Pinpoint the cell where the given text exists, returning its [x, y] midpoint coordinate. 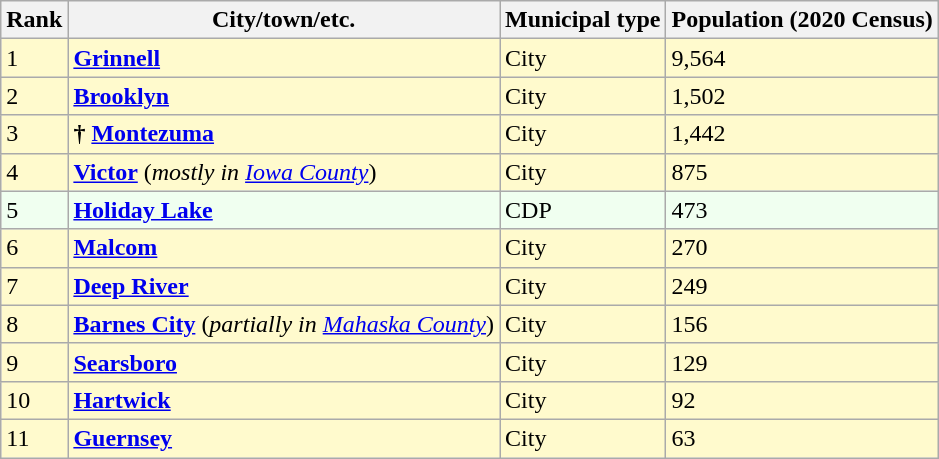
5 [34, 210]
† Montezuma [284, 134]
7 [34, 286]
3 [34, 134]
Hartwick [284, 400]
156 [802, 324]
Barnes City (partially in Mahaska County) [284, 324]
Municipal type [583, 20]
270 [802, 248]
92 [802, 400]
4 [34, 172]
Population (2020 Census) [802, 20]
Brooklyn [284, 96]
1 [34, 58]
Guernsey [284, 438]
10 [34, 400]
63 [802, 438]
CDP [583, 210]
1,442 [802, 134]
8 [34, 324]
Rank [34, 20]
Searsboro [284, 362]
Victor (mostly in Iowa County) [284, 172]
249 [802, 286]
473 [802, 210]
Grinnell [284, 58]
9 [34, 362]
875 [802, 172]
129 [802, 362]
1,502 [802, 96]
9,564 [802, 58]
Holiday Lake [284, 210]
2 [34, 96]
Deep River [284, 286]
11 [34, 438]
City/town/etc. [284, 20]
6 [34, 248]
Malcom [284, 248]
